Identify which cell holds the provided text, then report its [X, Y] central coordinate. 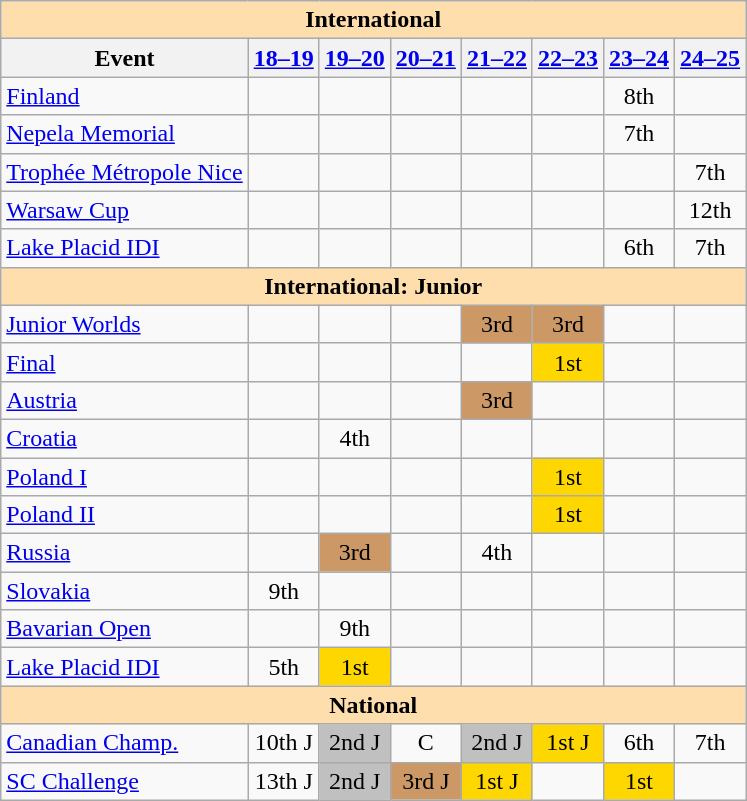
Croatia [124, 438]
Poland II [124, 515]
Final [124, 362]
Finland [124, 96]
Poland I [124, 477]
SC Challenge [124, 781]
21–22 [496, 58]
Canadian Champ. [124, 743]
18–19 [284, 58]
22–23 [568, 58]
Junior Worlds [124, 324]
Event [124, 58]
Austria [124, 400]
3rd J [426, 781]
Warsaw Cup [124, 210]
Trophée Métropole Nice [124, 172]
13th J [284, 781]
Russia [124, 553]
International [374, 20]
24–25 [710, 58]
C [426, 743]
20–21 [426, 58]
12th [710, 210]
23–24 [640, 58]
Bavarian Open [124, 629]
8th [640, 96]
Nepela Memorial [124, 134]
19–20 [354, 58]
5th [284, 667]
10th J [284, 743]
International: Junior [374, 286]
Slovakia [124, 591]
National [374, 705]
